Provide the [X, Y] coordinate of the cell's center where the given text is located.  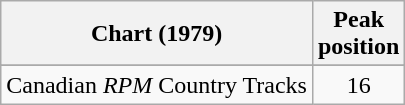
Canadian RPM Country Tracks [157, 85]
16 [358, 85]
Peakposition [358, 34]
Chart (1979) [157, 34]
